Extract the (x, y) coordinate from the center of the cell holding the provided text.  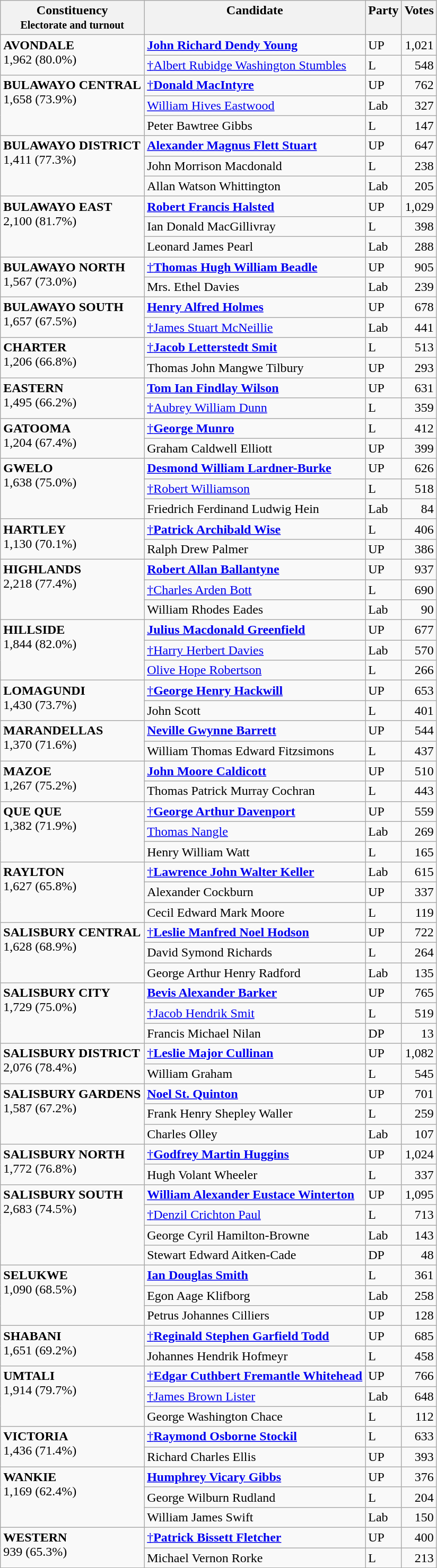
361 (419, 1275)
678 (419, 307)
William Rhodes Eades (255, 610)
†George Munro (255, 428)
648 (419, 1396)
Allan Watson Whittington (255, 186)
762 (419, 85)
559 (419, 811)
SALISBURY CITY1,729 (75.0%) (72, 1013)
Ian Douglas Smith (255, 1275)
†Thomas Hugh William Beadle (255, 267)
Egon Aage Klifborg (255, 1296)
†Harry Herbert Davies (255, 650)
WESTERN939 (65.3%) (72, 1547)
548 (419, 65)
510 (419, 771)
1,021 (419, 45)
905 (419, 267)
1,029 (419, 206)
766 (419, 1376)
Desmond William Lardner-Burke (255, 468)
204 (419, 1497)
George Washington Chace (255, 1416)
393 (419, 1457)
Richard Charles Ellis (255, 1457)
544 (419, 731)
258 (419, 1296)
Thomas John Mangwe Tilbury (255, 368)
238 (419, 166)
647 (419, 146)
112 (419, 1416)
401 (419, 711)
†James Stuart McNeillie (255, 327)
BULAWAYO CENTRAL1,658 (73.9%) (72, 105)
519 (419, 1013)
Julius Macdonald Greenfield (255, 630)
653 (419, 690)
Charles Olley (255, 1134)
143 (419, 1235)
SALISBURY SOUTH2,683 (74.5%) (72, 1225)
937 (419, 569)
†Patrick Archibald Wise (255, 529)
Bevis Alexander Barker (255, 993)
570 (419, 650)
BULAWAYO SOUTH1,657 (67.5%) (72, 317)
90 (419, 610)
165 (419, 852)
†Jacob Letterstedt Smit (255, 348)
†Reginald Stephen Garfield Todd (255, 1336)
SALISBURY GARDENS1,587 (67.2%) (72, 1114)
Peter Bawtree Gibbs (255, 126)
SALISBURY NORTH1,772 (76.8%) (72, 1164)
128 (419, 1316)
443 (419, 791)
288 (419, 246)
441 (419, 327)
LOMAGUNDI1,430 (73.7%) (72, 701)
RAYLTON1,627 (65.8%) (72, 892)
VICTORIA1,436 (71.4%) (72, 1447)
†Raymond Osborne Stockil (255, 1437)
†Edgar Cuthbert Fremantle Whitehead (255, 1376)
266 (419, 670)
765 (419, 993)
George Wilburn Rudland (255, 1497)
Leonard James Pearl (255, 246)
386 (419, 549)
205 (419, 186)
400 (419, 1537)
1,095 (419, 1194)
†Leslie Major Cullinan (255, 1053)
AVONDALE1,962 (80.0%) (72, 55)
Petrus Johannes Cilliers (255, 1316)
Friedrich Ferdinand Ludwig Hein (255, 509)
239 (419, 287)
Party (383, 18)
Frank Henry Shepley Waller (255, 1114)
713 (419, 1215)
SALISBURY CENTRAL1,628 (68.9%) (72, 953)
213 (419, 1557)
1,024 (419, 1154)
518 (419, 489)
Thomas Patrick Murray Cochran (255, 791)
Olive Hope Robertson (255, 670)
Cecil Edward Mark Moore (255, 912)
Mrs. Ethel Davies (255, 287)
MARANDELLAS1,370 (71.6%) (72, 741)
Graham Caldwell Elliott (255, 448)
84 (419, 509)
SHABANI1,651 (69.2%) (72, 1346)
John Morrison Macdonald (255, 166)
293 (419, 368)
545 (419, 1074)
269 (419, 831)
Stewart Edward Aitken-Cade (255, 1255)
†Jacob Hendrik Smit (255, 1013)
†Aubrey William Dunn (255, 408)
William Hives Eastwood (255, 105)
John Richard Dendy Young (255, 45)
†Robert Williamson (255, 489)
BULAWAYO DISTRICT1,411 (77.3%) (72, 166)
633 (419, 1437)
†James Brown Lister (255, 1396)
†Lawrence John Walter Keller (255, 872)
†Godfrey Martin Huggins (255, 1154)
Tom Ian Findlay Wilson (255, 388)
259 (419, 1114)
513 (419, 348)
Ralph Drew Palmer (255, 549)
†Leslie Manfred Noel Hodson (255, 933)
Henry Alfred Holmes (255, 307)
BULAWAYO EAST2,100 (81.7%) (72, 226)
John Scott (255, 711)
Robert Allan Ballantyne (255, 569)
William James Swift (255, 1517)
SALISBURY DISTRICT2,076 (78.4%) (72, 1064)
HARTLEY1,130 (70.1%) (72, 539)
William Thomas Edward Fitzsimons (255, 751)
HIGHLANDS2,218 (77.4%) (72, 589)
William Graham (255, 1074)
George Arthur Henry Radford (255, 973)
Francis Michael Nilan (255, 1033)
Thomas Nangle (255, 831)
SELUKWE1,090 (68.5%) (72, 1296)
†Patrick Bissett Fletcher (255, 1537)
†George Arthur Davenport (255, 811)
Ian Donald MacGillivray (255, 226)
Alexander Magnus Flett Stuart (255, 146)
John Moore Caldicott (255, 771)
Noel St. Quinton (255, 1094)
†Denzil Crichton Paul (255, 1215)
264 (419, 953)
327 (419, 105)
Henry William Watt (255, 852)
119 (419, 912)
626 (419, 468)
615 (419, 872)
†Donald MacIntyre (255, 85)
UMTALI1,914 (79.7%) (72, 1396)
Neville Gwynne Barrett (255, 731)
EASTERN1,495 (66.2%) (72, 398)
WANKIE1,169 (62.4%) (72, 1497)
†Albert Rubidge Washington Stumbles (255, 65)
48 (419, 1255)
†George Henry Hackwill (255, 690)
147 (419, 126)
Humphrey Vicary Gibbs (255, 1477)
677 (419, 630)
†Charles Arden Bott (255, 590)
13 (419, 1033)
701 (419, 1094)
Michael Vernon Rorke (255, 1557)
458 (419, 1356)
George Cyril Hamilton-Browne (255, 1235)
685 (419, 1336)
Robert Francis Halsted (255, 206)
QUE QUE1,382 (71.9%) (72, 831)
CHARTER1,206 (66.8%) (72, 358)
Hugh Volant Wheeler (255, 1174)
690 (419, 590)
William Alexander Eustace Winterton (255, 1194)
Votes (419, 18)
399 (419, 448)
437 (419, 751)
GWELO1,638 (75.0%) (72, 489)
ConstituencyElectorate and turnout (72, 18)
Candidate (255, 18)
406 (419, 529)
412 (419, 428)
BULAWAYO NORTH1,567 (73.0%) (72, 277)
398 (419, 226)
359 (419, 408)
Alexander Cockburn (255, 892)
HILLSIDE1,844 (82.0%) (72, 650)
135 (419, 973)
Johannes Hendrik Hofmeyr (255, 1356)
631 (419, 388)
150 (419, 1517)
David Symond Richards (255, 953)
GATOOMA1,204 (67.4%) (72, 438)
107 (419, 1134)
MAZOE1,267 (75.2%) (72, 781)
1,082 (419, 1053)
376 (419, 1477)
722 (419, 933)
